Identify which cell holds the provided text, then report its [X, Y] central coordinate. 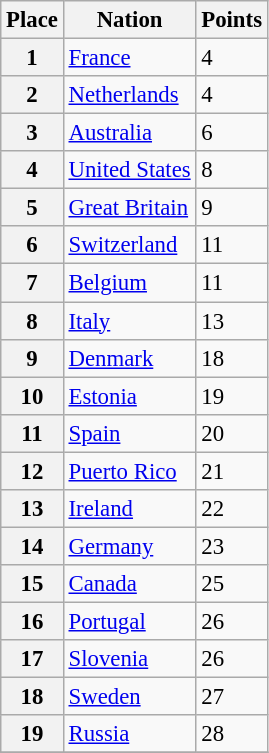
Switzerland [130, 245]
25 [232, 584]
15 [32, 584]
27 [232, 697]
Spain [130, 433]
Points [232, 20]
2 [32, 95]
14 [32, 546]
Ireland [130, 509]
Place [32, 20]
Estonia [130, 396]
3 [32, 133]
Nation [130, 20]
Belgium [130, 283]
Italy [130, 321]
1 [32, 58]
France [130, 58]
United States [130, 170]
17 [32, 659]
28 [232, 734]
Germany [130, 546]
Canada [130, 584]
12 [32, 471]
22 [232, 509]
Great Britain [130, 208]
5 [32, 208]
23 [232, 546]
Australia [130, 133]
Puerto Rico [130, 471]
Denmark [130, 358]
Slovenia [130, 659]
20 [232, 433]
10 [32, 396]
Sweden [130, 697]
7 [32, 283]
Russia [130, 734]
16 [32, 621]
21 [232, 471]
Netherlands [130, 95]
Portugal [130, 621]
